From the cell containing the given text, extract its center point as [X, Y] coordinate. 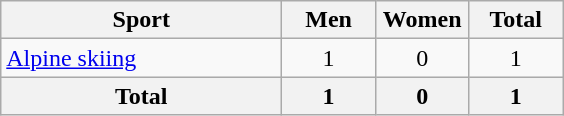
Alpine skiing [142, 58]
Women [422, 20]
Men [329, 20]
Sport [142, 20]
